Detect which cell encompasses the target text, then output its (x, y) center coordinate. 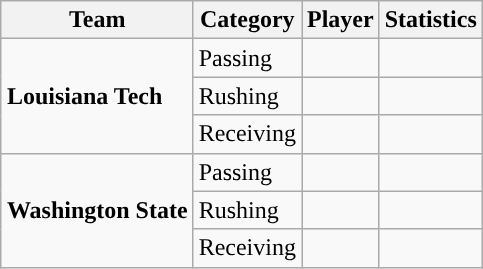
Statistics (430, 20)
Washington State (97, 210)
Louisiana Tech (97, 96)
Player (341, 20)
Team (97, 20)
Category (247, 20)
